Capture the cell that displays the provided text and extract its (x, y) central coordinate. 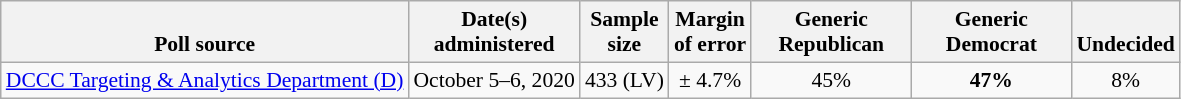
GenericRepublican (831, 32)
45% (831, 80)
Marginof error (710, 32)
433 (LV) (624, 80)
Undecided (1125, 32)
GenericDemocrat (991, 32)
47% (991, 80)
8% (1125, 80)
Samplesize (624, 32)
Poll source (205, 32)
± 4.7% (710, 80)
DCCC Targeting & Analytics Department (D) (205, 80)
Date(s)administered (494, 32)
October 5–6, 2020 (494, 80)
